Scan for the cell matching the given text and deliver its [X, Y] coordinate at center. 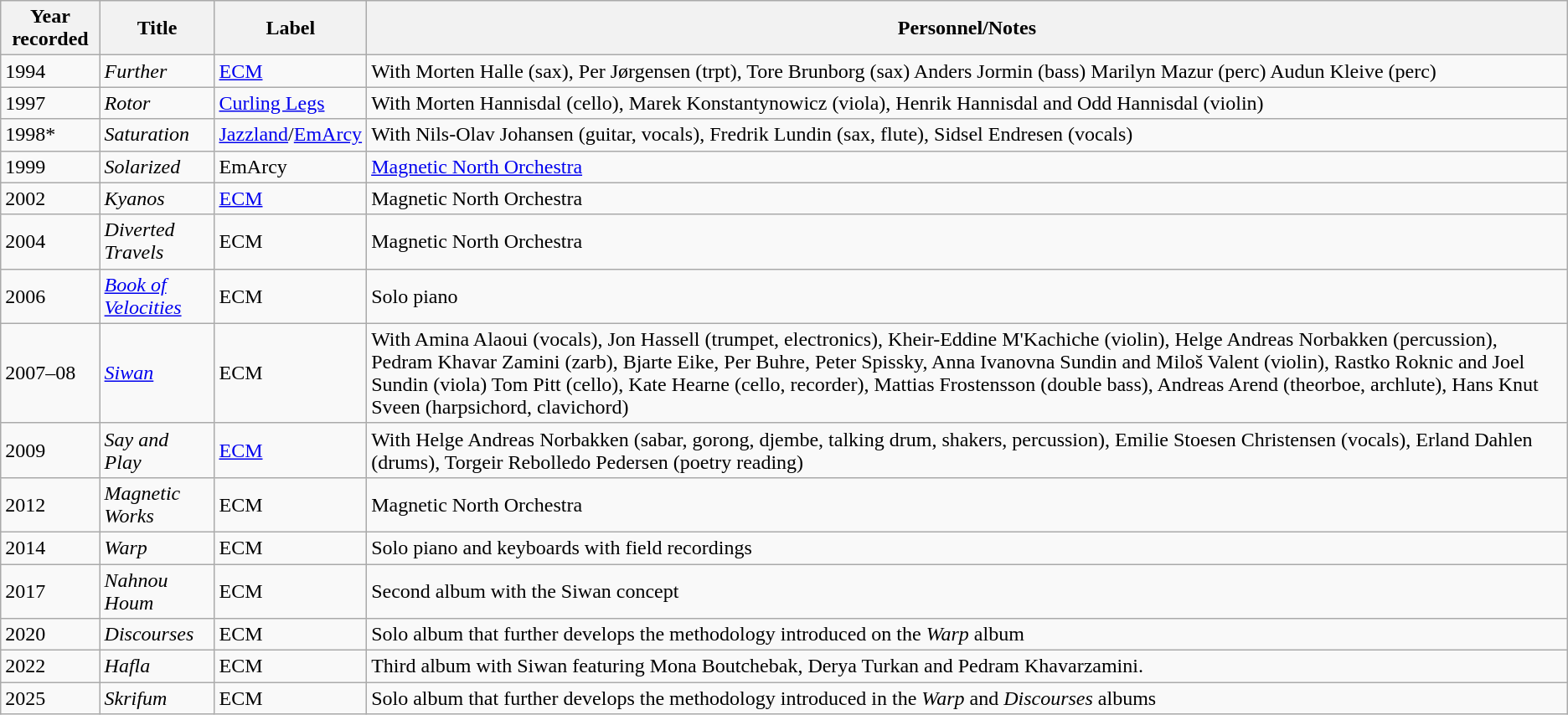
1999 [50, 167]
Saturation [157, 135]
Siwan [157, 373]
EmArcy [291, 167]
Personnel/Notes [967, 28]
Second album with the Siwan concept [967, 591]
Label [291, 28]
With Morten Halle (sax), Per Jørgensen (trpt), Tore Brunborg (sax) Anders Jormin (bass) Marilyn Mazur (perc) Audun Kleive (perc) [967, 71]
With Morten Hannisdal (cello), Marek Konstantynowicz (viola), Henrik Hannisdal and Odd Hannisdal (violin) [967, 103]
2002 [50, 198]
Magnetic Works [157, 504]
Solo album that further develops the methodology introduced on the Warp album [967, 635]
Jazzland/EmArcy [291, 135]
Solo piano and keyboards with field recordings [967, 548]
2007–08 [50, 373]
2006 [50, 296]
2009 [50, 450]
Third album with Siwan featuring Mona Boutchebak, Derya Turkan and Pedram Khavarzamini. [967, 666]
Further [157, 71]
2004 [50, 241]
Nahnou Houm [157, 591]
2025 [50, 698]
1994 [50, 71]
Say and Play [157, 450]
Diverted Travels [157, 241]
Book of Velocities [157, 296]
1998* [50, 135]
Year recorded [50, 28]
1997 [50, 103]
Rotor [157, 103]
Solarized [157, 167]
2022 [50, 666]
Warp [157, 548]
2014 [50, 548]
Solo album that further develops the methodology introduced in the Warp and Discourses albums [967, 698]
Solo piano [967, 296]
Kyanos [157, 198]
Title [157, 28]
Hafla [157, 666]
2017 [50, 591]
With Nils-Olav Johansen (guitar, vocals), Fredrik Lundin (sax, flute), Sidsel Endresen (vocals) [967, 135]
2012 [50, 504]
2020 [50, 635]
Discourses [157, 635]
Curling Legs [291, 103]
Skrifum [157, 698]
